Scan for the cell matching the given text and deliver its [x, y] coordinate at center. 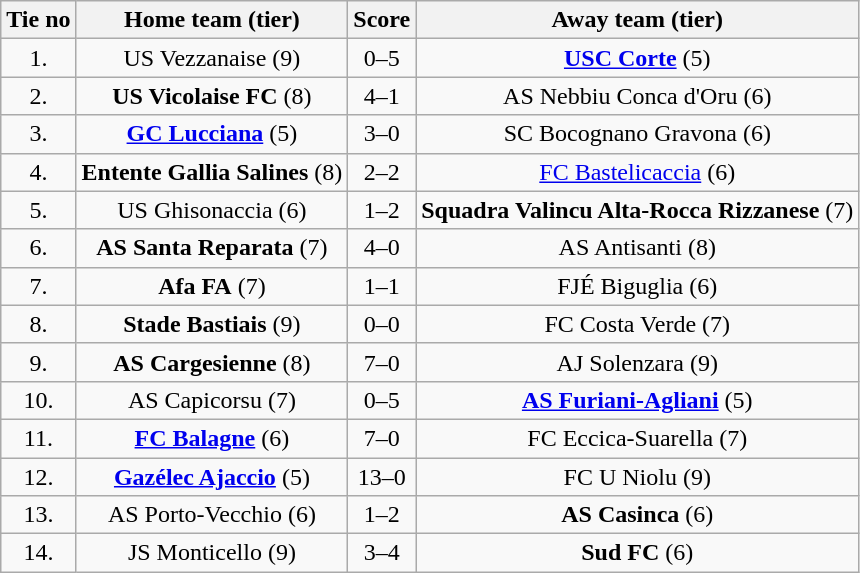
10. [38, 400]
7. [38, 286]
GC Lucciana (5) [212, 134]
AJ Solenzara (9) [638, 362]
AS Santa Reparata (7) [212, 248]
9. [38, 362]
SC Bocognano Gravona (6) [638, 134]
2. [38, 96]
US Ghisonaccia (6) [212, 210]
FC Balagne (6) [212, 438]
13. [38, 515]
Squadra Valincu Alta-Rocca Rizzanese (7) [638, 210]
4–1 [382, 96]
AS Furiani-Agliani (5) [638, 400]
AS Casinca (6) [638, 515]
FC Costa Verde (7) [638, 324]
AS Nebbiu Conca d'Oru (6) [638, 96]
USC Corte (5) [638, 58]
3–0 [382, 134]
US Vicolaise FC (8) [212, 96]
3–4 [382, 553]
8. [38, 324]
AS Capicorsu (7) [212, 400]
4. [38, 172]
1–1 [382, 286]
11. [38, 438]
4–0 [382, 248]
2–2 [382, 172]
Gazélec Ajaccio (5) [212, 477]
12. [38, 477]
AS Antisanti (8) [638, 248]
JS Monticello (9) [212, 553]
13–0 [382, 477]
Home team (tier) [212, 20]
Stade Bastiais (9) [212, 324]
FC Eccica-Suarella (7) [638, 438]
5. [38, 210]
FJÉ Biguglia (6) [638, 286]
Afa FA (7) [212, 286]
AS Porto-Vecchio (6) [212, 515]
Score [382, 20]
Tie no [38, 20]
3. [38, 134]
FC Bastelicaccia (6) [638, 172]
US Vezzanaise (9) [212, 58]
0–0 [382, 324]
6. [38, 248]
Entente Gallia Salines (8) [212, 172]
AS Cargesienne (8) [212, 362]
1. [38, 58]
Sud FC (6) [638, 553]
Away team (tier) [638, 20]
FC U Niolu (9) [638, 477]
14. [38, 553]
